Pinpoint the cell where the given text exists, returning its (x, y) midpoint coordinate. 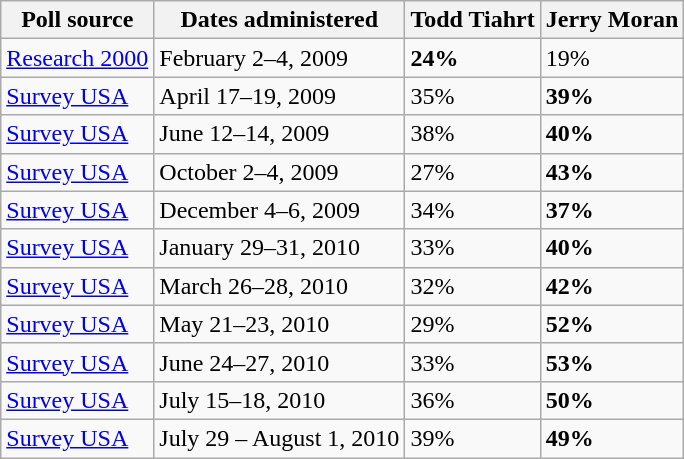
19% (612, 58)
35% (472, 96)
October 2–4, 2009 (280, 172)
Poll source (78, 20)
42% (612, 286)
49% (612, 438)
June 12–14, 2009 (280, 134)
July 29 – August 1, 2010 (280, 438)
March 26–28, 2010 (280, 286)
July 15–18, 2010 (280, 400)
January 29–31, 2010 (280, 248)
Jerry Moran (612, 20)
Dates administered (280, 20)
52% (612, 324)
24% (472, 58)
27% (472, 172)
Research 2000 (78, 58)
April 17–19, 2009 (280, 96)
53% (612, 362)
February 2–4, 2009 (280, 58)
36% (472, 400)
32% (472, 286)
May 21–23, 2010 (280, 324)
34% (472, 210)
50% (612, 400)
38% (472, 134)
43% (612, 172)
Todd Tiahrt (472, 20)
June 24–27, 2010 (280, 362)
37% (612, 210)
29% (472, 324)
December 4–6, 2009 (280, 210)
